Capture the cell that displays the provided text and extract its [x, y] central coordinate. 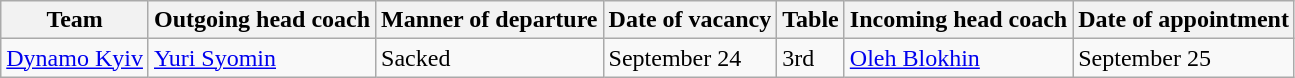
Date of appointment [1184, 20]
Yuri Syomin [262, 58]
Table [811, 20]
Incoming head coach [958, 20]
3rd [811, 58]
Date of vacancy [690, 20]
September 25 [1184, 58]
Oleh Blokhin [958, 58]
Dynamo Kyiv [75, 58]
Team [75, 20]
Sacked [490, 58]
September 24 [690, 58]
Outgoing head coach [262, 20]
Manner of departure [490, 20]
